Search for the cell housing the specified text and yield its [x, y] center coordinate. 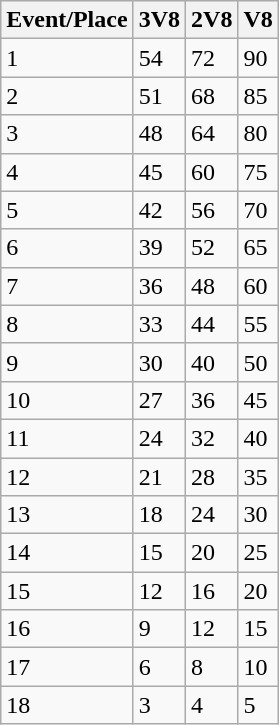
51 [159, 96]
56 [212, 210]
42 [159, 210]
V8 [258, 20]
2V8 [212, 20]
33 [159, 324]
55 [258, 324]
27 [159, 400]
11 [67, 438]
25 [258, 553]
1 [67, 58]
70 [258, 210]
2 [67, 96]
52 [212, 248]
14 [67, 553]
90 [258, 58]
32 [212, 438]
80 [258, 134]
75 [258, 172]
50 [258, 362]
39 [159, 248]
68 [212, 96]
28 [212, 477]
3V8 [159, 20]
21 [159, 477]
44 [212, 324]
85 [258, 96]
54 [159, 58]
7 [67, 286]
13 [67, 515]
Event/Place [67, 20]
35 [258, 477]
72 [212, 58]
65 [258, 248]
64 [212, 134]
17 [67, 667]
